Pinpoint the cell where the given text exists, returning its [X, Y] midpoint coordinate. 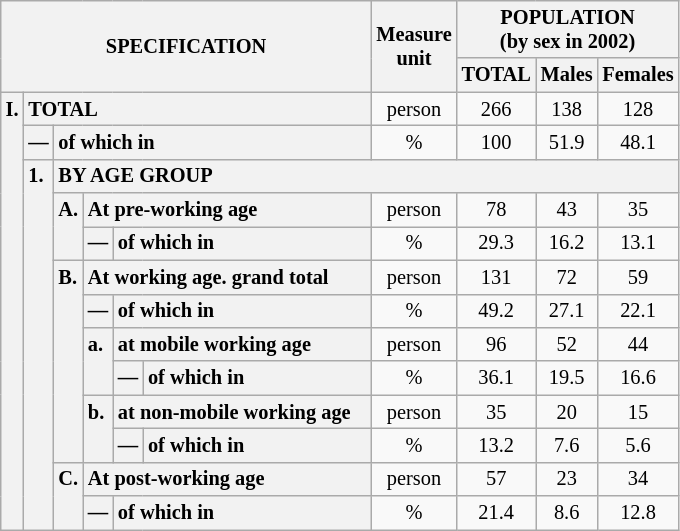
At pre-working age [227, 210]
At post-working age [227, 479]
22.1 [638, 311]
16.6 [638, 378]
5.6 [638, 445]
49.2 [496, 311]
B. [68, 361]
138 [567, 109]
C. [68, 496]
52 [567, 344]
12.8 [638, 513]
128 [638, 109]
Males [567, 75]
34 [638, 479]
BY AGE GROUP [366, 176]
SPECIFICATION [186, 46]
At working age. grand total [227, 277]
at mobile working age [242, 344]
100 [496, 142]
48.1 [638, 142]
POPULATION (by sex in 2002) [568, 29]
8.6 [567, 513]
7.6 [567, 445]
27.1 [567, 311]
I. [12, 311]
b. [98, 428]
a. [98, 360]
23 [567, 479]
Females [638, 75]
96 [496, 344]
57 [496, 479]
44 [638, 344]
78 [496, 210]
72 [567, 277]
51.9 [567, 142]
1. [38, 344]
36.1 [496, 378]
266 [496, 109]
19.5 [567, 378]
131 [496, 277]
21.4 [496, 513]
43 [567, 210]
13.2 [496, 445]
20 [567, 412]
at non-mobile working age [242, 412]
13.1 [638, 243]
29.3 [496, 243]
16.2 [567, 243]
59 [638, 277]
Measure unit [414, 46]
A. [68, 226]
15 [638, 412]
